For the text-containing cell, return its midpoint in [x, y] coordinate format. 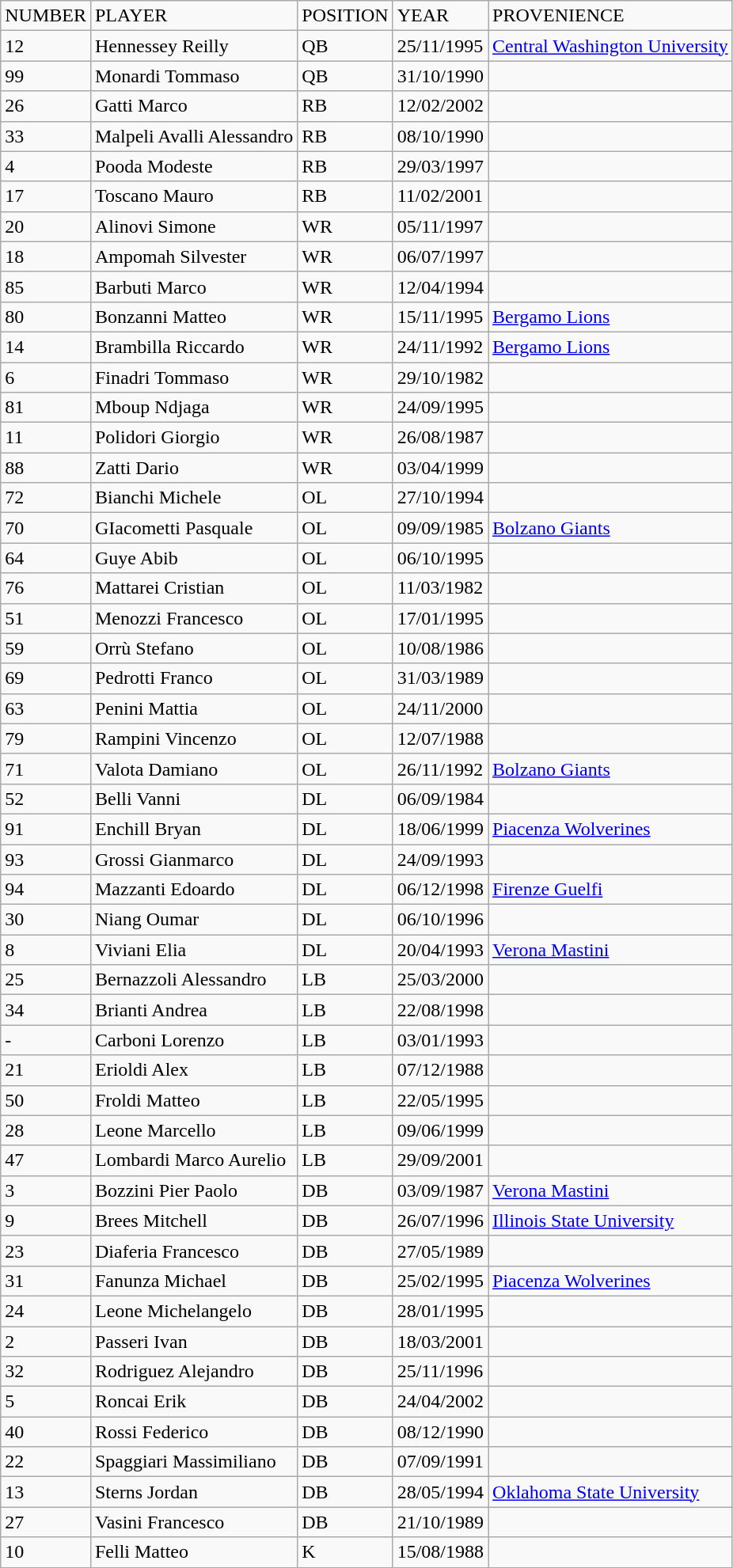
Polidori Giorgio [193, 438]
Fanunza Michael [193, 1281]
03/09/1987 [440, 1190]
70 [46, 528]
Brees Mitchell [193, 1221]
Passeri Ivan [193, 1342]
Zatti Dario [193, 468]
Brianti Andrea [193, 1010]
63 [46, 708]
25/02/1995 [440, 1281]
Diaferia Francesco [193, 1251]
25/03/2000 [440, 980]
29/09/2001 [440, 1160]
31/10/1990 [440, 76]
24 [46, 1311]
Lombardi Marco Aurelio [193, 1160]
08/12/1990 [440, 1432]
51 [46, 618]
17 [46, 196]
Penini Mattia [193, 708]
22 [46, 1462]
15/11/1995 [440, 317]
Froldi Matteo [193, 1100]
50 [46, 1100]
Sterns Jordan [193, 1492]
88 [46, 468]
31 [46, 1281]
09/06/1999 [440, 1130]
Valota Damiano [193, 769]
POSITION [345, 16]
22/08/1998 [440, 1010]
Spaggiari Massimiliano [193, 1462]
Malpeli Avalli Alessandro [193, 136]
94 [46, 890]
Gatti Marco [193, 106]
52 [46, 799]
06/12/1998 [440, 890]
2 [46, 1342]
03/01/1993 [440, 1040]
Orrù Stefano [193, 648]
YEAR [440, 16]
26/07/1996 [440, 1221]
Mattarei Cristian [193, 588]
15/08/1988 [440, 1552]
Toscano Mauro [193, 196]
17/01/1995 [440, 618]
Monardi Tommaso [193, 76]
28/01/1995 [440, 1311]
Erioldi Alex [193, 1070]
18 [46, 256]
27/10/1994 [440, 498]
99 [46, 76]
PROVENIENCE [611, 16]
Mazzanti Edoardo [193, 890]
Guye Abib [193, 558]
Carboni Lorenzo [193, 1040]
Niang Oumar [193, 920]
27/05/1989 [440, 1251]
20 [46, 226]
28 [46, 1130]
13 [46, 1492]
29/03/1997 [440, 166]
Pedrotti Franco [193, 678]
Brambilla Riccardo [193, 347]
03/04/1999 [440, 468]
5 [46, 1402]
34 [46, 1010]
33 [46, 136]
9 [46, 1221]
- [46, 1040]
09/09/1985 [440, 528]
24/09/1995 [440, 408]
31/03/1989 [440, 678]
72 [46, 498]
06/07/1997 [440, 256]
Ampomah Silvester [193, 256]
8 [46, 950]
11 [46, 438]
Belli Vanni [193, 799]
Mboup Ndjaga [193, 408]
Vasini Francesco [193, 1522]
24/11/2000 [440, 708]
Illinois State University [611, 1221]
26/08/1987 [440, 438]
11/02/2001 [440, 196]
4 [46, 166]
27 [46, 1522]
26 [46, 106]
Rossi Federico [193, 1432]
12 [46, 46]
Hennessey Reilly [193, 46]
Leone Michelangelo [193, 1311]
Leone Marcello [193, 1130]
Oklahoma State University [611, 1492]
GIacometti Pasquale [193, 528]
05/11/1997 [440, 226]
59 [46, 648]
21/10/1989 [440, 1522]
25 [46, 980]
08/10/1990 [440, 136]
Enchill Bryan [193, 829]
Roncai Erik [193, 1402]
24/11/1992 [440, 347]
21 [46, 1070]
18/03/2001 [440, 1342]
47 [46, 1160]
26/11/1992 [440, 769]
23 [46, 1251]
64 [46, 558]
Bonzanni Matteo [193, 317]
Bianchi Michele [193, 498]
PLAYER [193, 16]
NUMBER [46, 16]
Felli Matteo [193, 1552]
80 [46, 317]
14 [46, 347]
24/04/2002 [440, 1402]
79 [46, 738]
93 [46, 859]
91 [46, 829]
Viviani Elia [193, 950]
Firenze Guelfi [611, 890]
Bernazzoli Alessandro [193, 980]
81 [46, 408]
25/11/1996 [440, 1372]
3 [46, 1190]
Barbuti Marco [193, 287]
71 [46, 769]
29/10/1982 [440, 378]
30 [46, 920]
69 [46, 678]
Pooda Modeste [193, 166]
06/10/1996 [440, 920]
Bozzini Pier Paolo [193, 1190]
85 [46, 287]
Rampini Vincenzo [193, 738]
18/06/1999 [440, 829]
76 [46, 588]
07/12/1988 [440, 1070]
32 [46, 1372]
20/04/1993 [440, 950]
12/04/1994 [440, 287]
06/10/1995 [440, 558]
12/07/1988 [440, 738]
Alinovi Simone [193, 226]
40 [46, 1432]
25/11/1995 [440, 46]
07/09/1991 [440, 1462]
12/02/2002 [440, 106]
Central Washington University [611, 46]
Menozzi Francesco [193, 618]
10/08/1986 [440, 648]
K [345, 1552]
Rodriguez Alejandro [193, 1372]
28/05/1994 [440, 1492]
Finadri Tommaso [193, 378]
11/03/1982 [440, 588]
22/05/1995 [440, 1100]
6 [46, 378]
10 [46, 1552]
24/09/1993 [440, 859]
06/09/1984 [440, 799]
Grossi Gianmarco [193, 859]
